Provide the (x, y) coordinate of the cell's center where the given text is located.  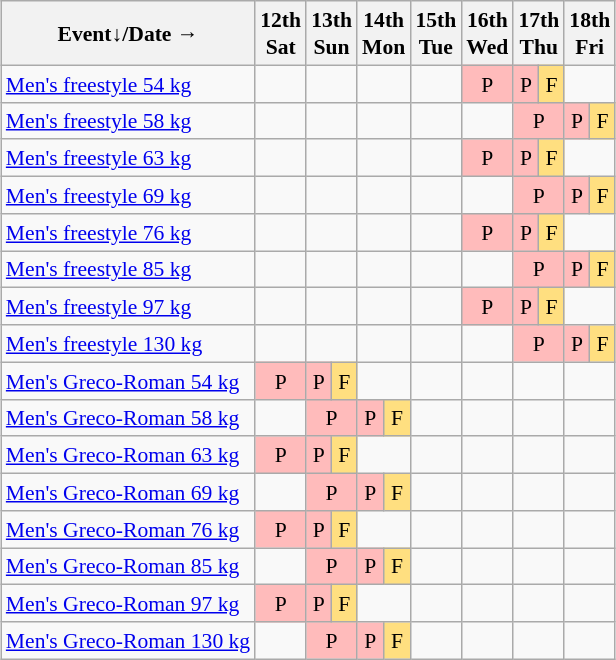
Men's freestyle 54 kg (128, 84)
17thThu (538, 33)
Men's Greco-Roman 97 kg (128, 604)
Event↓/Date → (128, 33)
Men's freestyle 76 kg (128, 232)
Men's Greco-Roman 69 kg (128, 492)
Men's freestyle 85 kg (128, 268)
Men's freestyle 69 kg (128, 194)
Men's freestyle 130 kg (128, 344)
Men's Greco-Roman 76 kg (128, 528)
16thWed (487, 33)
Men's Greco-Roman 58 kg (128, 418)
Men's Greco-Roman 63 kg (128, 454)
Men's Greco-Roman 130 kg (128, 640)
18thFri (590, 33)
15thTue (436, 33)
Men's Greco-Roman 85 kg (128, 566)
Men's freestyle 97 kg (128, 306)
13thSun (332, 33)
Men's freestyle 58 kg (128, 120)
14thMon (384, 33)
12thSat (280, 33)
Men's Greco-Roman 54 kg (128, 380)
Men's freestyle 63 kg (128, 158)
